Pinpoint the cell where the given text exists, returning its (x, y) midpoint coordinate. 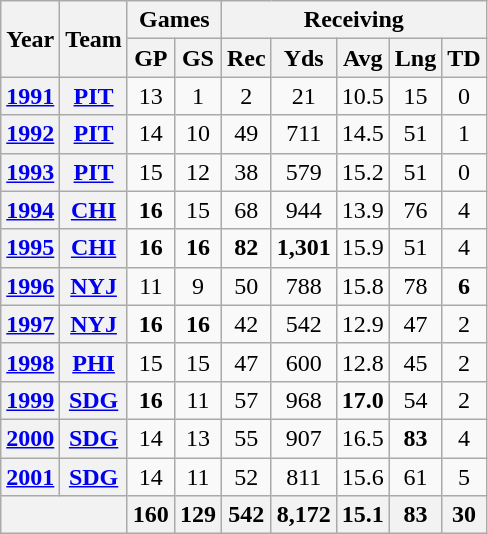
GP (150, 58)
5 (464, 477)
45 (415, 362)
78 (415, 286)
10.5 (362, 96)
2001 (30, 477)
9 (198, 286)
6 (464, 286)
Rec (246, 58)
16.5 (362, 438)
30 (464, 515)
15.6 (362, 477)
160 (150, 515)
68 (246, 210)
579 (304, 172)
82 (246, 248)
15.8 (362, 286)
12.8 (362, 362)
1997 (30, 324)
TD (464, 58)
10 (198, 134)
Year (30, 39)
PHI (94, 362)
42 (246, 324)
14.5 (362, 134)
907 (304, 438)
50 (246, 286)
1,301 (304, 248)
15.1 (362, 515)
76 (415, 210)
61 (415, 477)
Lng (415, 58)
12.9 (362, 324)
49 (246, 134)
54 (415, 400)
1998 (30, 362)
1991 (30, 96)
1993 (30, 172)
600 (304, 362)
55 (246, 438)
1992 (30, 134)
1995 (30, 248)
15.2 (362, 172)
8,172 (304, 515)
15.9 (362, 248)
711 (304, 134)
Receiving (354, 20)
Yds (304, 58)
57 (246, 400)
21 (304, 96)
38 (246, 172)
Team (94, 39)
GS (198, 58)
788 (304, 286)
1999 (30, 400)
811 (304, 477)
17.0 (362, 400)
1994 (30, 210)
13.9 (362, 210)
129 (198, 515)
944 (304, 210)
Games (174, 20)
12 (198, 172)
1996 (30, 286)
2000 (30, 438)
968 (304, 400)
Avg (362, 58)
52 (246, 477)
